Detect which cell encompasses the target text, then output its [x, y] center coordinate. 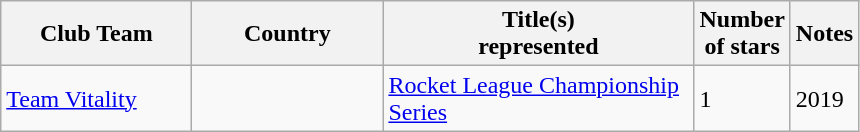
1 [742, 98]
2019 [824, 98]
Numberof stars [742, 34]
Club Team [96, 34]
Country [288, 34]
Title(s)represented [538, 34]
Notes [824, 34]
Rocket League Championship Series [538, 98]
Team Vitality [96, 98]
